Capture the cell that displays the provided text and extract its (X, Y) central coordinate. 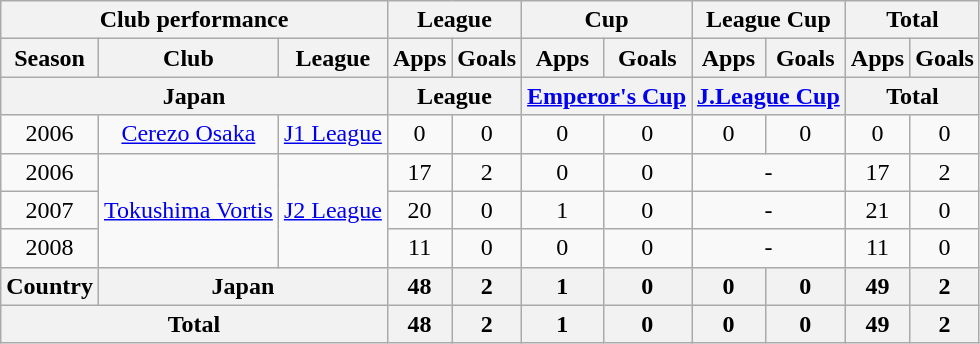
2007 (50, 210)
Club (188, 58)
Club performance (194, 20)
Emperor's Cup (607, 96)
2008 (50, 248)
20 (419, 210)
Tokushima Vortis (188, 210)
21 (877, 210)
J1 League (332, 134)
Cerezo Osaka (188, 134)
J.League Cup (769, 96)
League Cup (769, 20)
J2 League (332, 210)
Country (50, 286)
Cup (607, 20)
Season (50, 58)
